Search for the cell housing the specified text and yield its (X, Y) center coordinate. 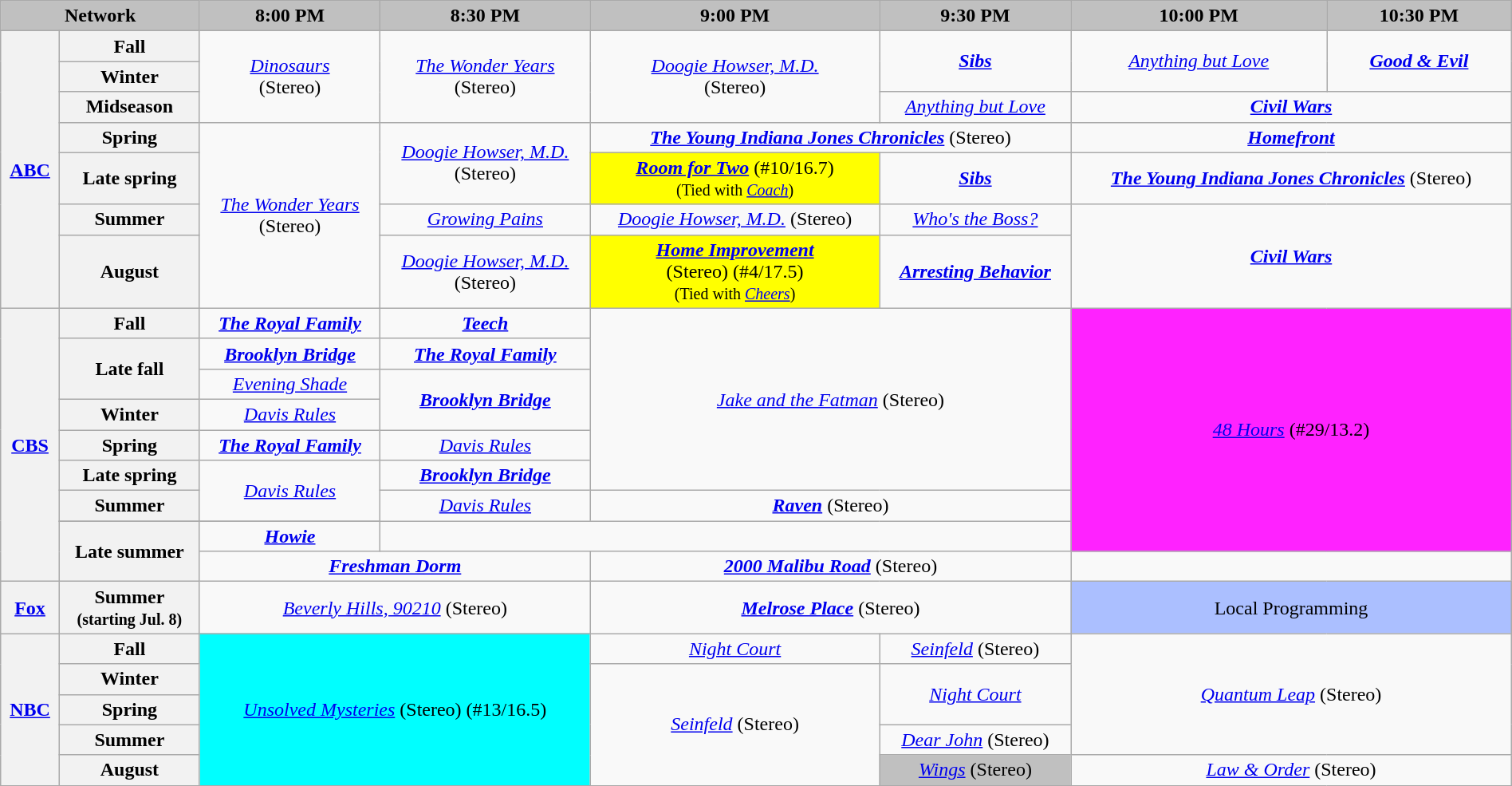
ABC (30, 169)
Wings (Stereo) (975, 770)
Beverly Hills, 90210 (Stereo) (395, 608)
9:30 PM (975, 16)
NBC (30, 709)
Local Programming (1291, 608)
Homefront (1291, 137)
Evening Shade (289, 384)
Fox (30, 608)
Growing Pains (486, 219)
Who's the Boss? (975, 219)
Late fall (129, 369)
Quantum Leap (Stereo) (1291, 694)
10:00 PM (1199, 16)
2000 Malibu Road (Stereo) (831, 567)
48 Hours (#29/13.2) (1291, 429)
Midseason (129, 107)
Doogie Howser, M.D. (Stereo) (735, 219)
Freshman Dorm (395, 567)
Dear John (Stereo) (975, 740)
Law & Order (Stereo) (1291, 770)
Howie (289, 536)
8:30 PM (486, 16)
Melrose Place (Stereo) (831, 608)
Good & Evil (1419, 61)
Arresting Behavior (975, 271)
Summer (starting Jul. 8) (129, 608)
Room for Two (#10/16.7)(Tied with Coach) (735, 179)
CBS (30, 445)
9:00 PM (735, 16)
Unsolved Mysteries (Stereo) (#13/16.5) (395, 709)
10:30 PM (1419, 16)
Raven (Stereo) (831, 506)
Late summer (129, 551)
Teech (486, 323)
Home Improvement(Stereo) (#4/17.5)(Tied with Cheers) (735, 271)
Network (100, 16)
8:00 PM (289, 16)
Dinosaurs(Stereo) (289, 77)
Jake and the Fatman (Stereo) (831, 399)
